Scan for the cell matching the given text and deliver its (X, Y) coordinate at center. 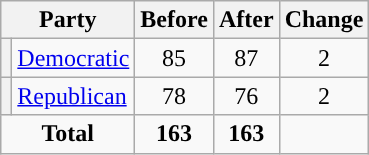
After (246, 20)
78 (174, 96)
85 (174, 58)
Total (68, 134)
Before (174, 20)
Republican (74, 96)
Change (324, 20)
Party (68, 20)
Democratic (74, 58)
76 (246, 96)
87 (246, 58)
